Return [x, y] of the center of cell containing provided text 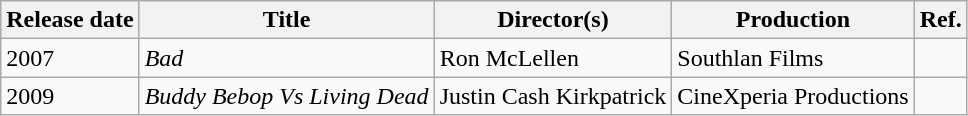
Production [793, 20]
2007 [70, 58]
Bad [286, 58]
Ron McLellen [553, 58]
CineXperia Productions [793, 96]
Southlan Films [793, 58]
Justin Cash Kirkpatrick [553, 96]
Release date [70, 20]
2009 [70, 96]
Title [286, 20]
Ref. [940, 20]
Buddy Bebop Vs Living Dead [286, 96]
Director(s) [553, 20]
